Detect which cell encompasses the target text, then output its (X, Y) center coordinate. 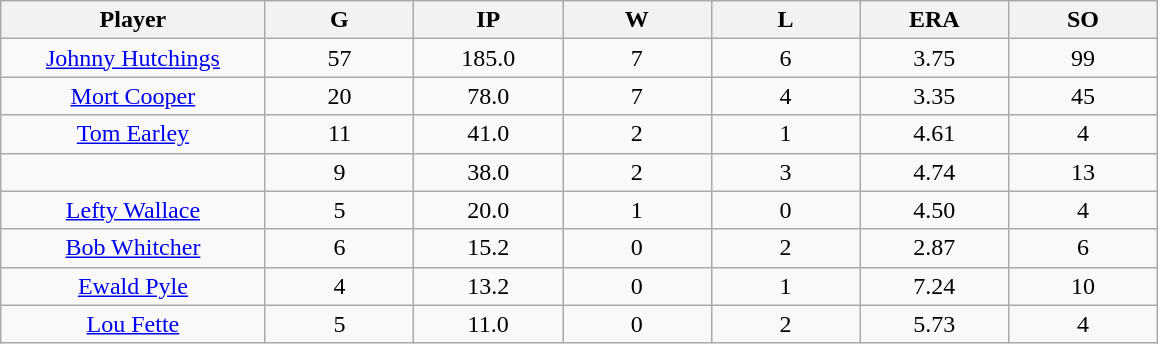
ERA (934, 20)
11 (340, 134)
Player (133, 20)
57 (340, 58)
11.0 (488, 324)
38.0 (488, 172)
Lefty Wallace (133, 210)
41.0 (488, 134)
G (340, 20)
20.0 (488, 210)
4.61 (934, 134)
W (636, 20)
99 (1084, 58)
78.0 (488, 96)
4.50 (934, 210)
3.75 (934, 58)
Ewald Pyle (133, 286)
13 (1084, 172)
3 (786, 172)
20 (340, 96)
4.74 (934, 172)
Johnny Hutchings (133, 58)
3.35 (934, 96)
Mort Cooper (133, 96)
10 (1084, 286)
Tom Earley (133, 134)
45 (1084, 96)
5.73 (934, 324)
L (786, 20)
Lou Fette (133, 324)
185.0 (488, 58)
IP (488, 20)
7.24 (934, 286)
2.87 (934, 248)
15.2 (488, 248)
SO (1084, 20)
13.2 (488, 286)
9 (340, 172)
Bob Whitcher (133, 248)
